Pinpoint the cell where the given text exists, returning its [X, Y] midpoint coordinate. 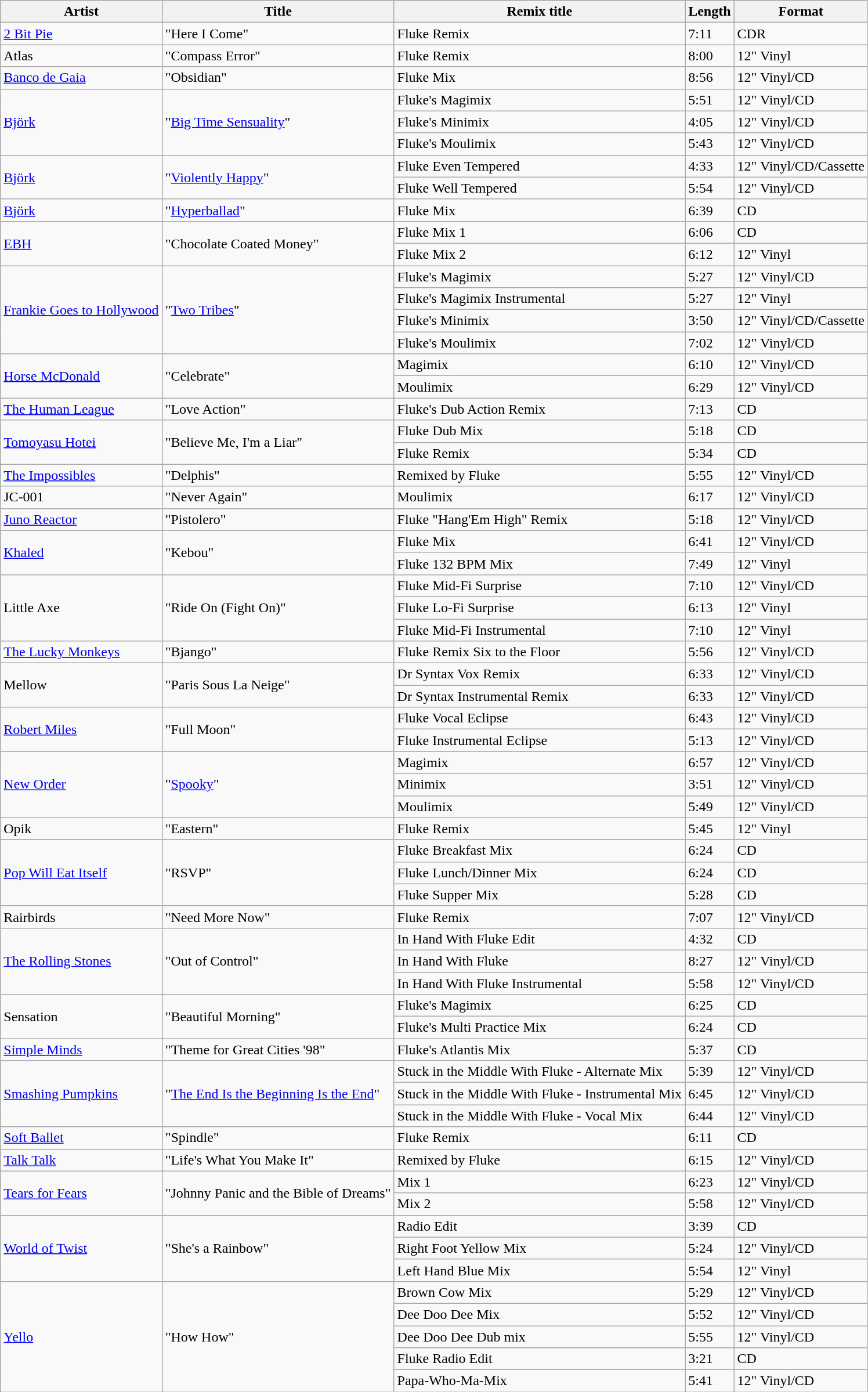
Fluke Supper Mix [540, 895]
5:39 [710, 1072]
"Life's What You Make It" [278, 1160]
"Spooky" [278, 784]
"Paris Sous La Neige" [278, 685]
Robert Miles [81, 729]
Fluke Lo-Fi Surprise [540, 608]
Length [710, 12]
"Never Again" [278, 497]
8:27 [710, 961]
Rairbirds [81, 917]
Fluke Instrumental Eclipse [540, 740]
"Johnny Panic and the Bible of Dreams" [278, 1193]
6:13 [710, 608]
"Two Tribes" [278, 310]
"How How" [278, 1336]
Simple Minds [81, 1050]
"Hyperballad" [278, 210]
The Impossibles [81, 475]
Stuck in the Middle With Fluke - Vocal Mix [540, 1116]
Brown Cow Mix [540, 1292]
Fluke's Dub Action Remix [540, 409]
5:24 [710, 1248]
Fluke Lunch/Dinner Mix [540, 873]
Dee Doo Dee Dub mix [540, 1336]
Khaled [81, 552]
Fluke Mix 2 [540, 254]
"Compass Error" [278, 56]
"Full Moon" [278, 729]
6:44 [710, 1116]
5:43 [710, 144]
3:50 [710, 321]
5:49 [710, 807]
"Violently Happy" [278, 177]
Fluke's Atlantis Mix [540, 1050]
Fluke 132 BPM Mix [540, 563]
Tears for Fears [81, 1193]
5:34 [710, 453]
6:17 [710, 497]
Fluke Mid-Fi Surprise [540, 585]
"Here I Come" [278, 34]
3:39 [710, 1226]
Smashing Pumpkins [81, 1094]
Fluke "Hang'Em High" Remix [540, 519]
"Pistolero" [278, 519]
5:41 [710, 1381]
6:41 [710, 541]
5:52 [710, 1314]
3:21 [710, 1359]
"Chocolate Coated Money" [278, 243]
4:32 [710, 939]
Stuck in the Middle With Fluke - Alternate Mix [540, 1072]
"Eastern" [278, 829]
JC-001 [81, 497]
Yello [81, 1336]
Minimix [540, 784]
6:39 [710, 210]
Tomoyasu Hotei [81, 442]
Stuck in the Middle With Fluke - Instrumental Mix [540, 1094]
6:43 [710, 718]
Mellow [81, 685]
Fluke Mix 1 [540, 232]
Talk Talk [81, 1160]
The Rolling Stones [81, 961]
Fluke Well Tempered [540, 188]
"Believe Me, I'm a Liar" [278, 442]
In Hand With Fluke Instrumental [540, 984]
"Bjango" [278, 652]
In Hand With Fluke Edit [540, 939]
Juno Reactor [81, 519]
Mix 1 [540, 1182]
EBH [81, 243]
"Spindle" [278, 1138]
5:29 [710, 1292]
"Love Action" [278, 409]
"Celebrate" [278, 376]
"Ride On (Fight On)" [278, 608]
CDR [801, 34]
Fluke Breakfast Mix [540, 851]
"The End Is the Beginning Is the End" [278, 1094]
5:28 [710, 895]
7:49 [710, 563]
"Big Time Sensuality" [278, 122]
Atlas [81, 56]
Fluke's Multi Practice Mix [540, 1028]
5:45 [710, 829]
7:07 [710, 917]
5:37 [710, 1050]
Fluke Even Tempered [540, 166]
"Theme for Great Cities '98" [278, 1050]
6:23 [710, 1182]
Papa-Who-Ma-Mix [540, 1381]
Horse McDonald [81, 376]
Pop Will Eat Itself [81, 873]
4:33 [710, 166]
Radio Edit [540, 1226]
7:02 [710, 343]
6:12 [710, 254]
Frankie Goes to Hollywood [81, 310]
The Human League [81, 409]
6:29 [710, 387]
Fluke Dub Mix [540, 431]
6:10 [710, 365]
In Hand With Fluke [540, 961]
6:15 [710, 1160]
Fluke Vocal Eclipse [540, 718]
Sensation [81, 1017]
"Kebou" [278, 552]
Format [801, 12]
Opik [81, 829]
The Lucky Monkeys [81, 652]
Fluke Radio Edit [540, 1359]
8:56 [710, 78]
"Beautiful Morning" [278, 1017]
"Need More Now" [278, 917]
Dr Syntax Vox Remix [540, 674]
6:11 [710, 1138]
6:57 [710, 762]
"Out of Control" [278, 961]
5:51 [710, 100]
Dee Doo Dee Mix [540, 1314]
Left Hand Blue Mix [540, 1270]
"She's a Rainbow" [278, 1248]
Banco de Gaia [81, 78]
Fluke Mid-Fi Instrumental [540, 630]
"RSVP" [278, 873]
Right Foot Yellow Mix [540, 1248]
Soft Ballet [81, 1138]
Title [278, 12]
7:11 [710, 34]
7:13 [710, 409]
New Order [81, 784]
Remix title [540, 12]
"Delphis" [278, 475]
5:13 [710, 740]
Little Axe [81, 608]
"Obsidian" [278, 78]
5:56 [710, 652]
Dr Syntax Instrumental Remix [540, 696]
Mix 2 [540, 1204]
6:06 [710, 232]
6:25 [710, 1006]
6:45 [710, 1094]
World of Twist [81, 1248]
Artist [81, 12]
2 Bit Pie [81, 34]
3:51 [710, 784]
8:00 [710, 56]
Fluke Remix Six to the Floor [540, 652]
4:05 [710, 122]
Fluke's Magimix Instrumental [540, 299]
